Output the [X, Y] coordinate of the center of the cell containing the given text.  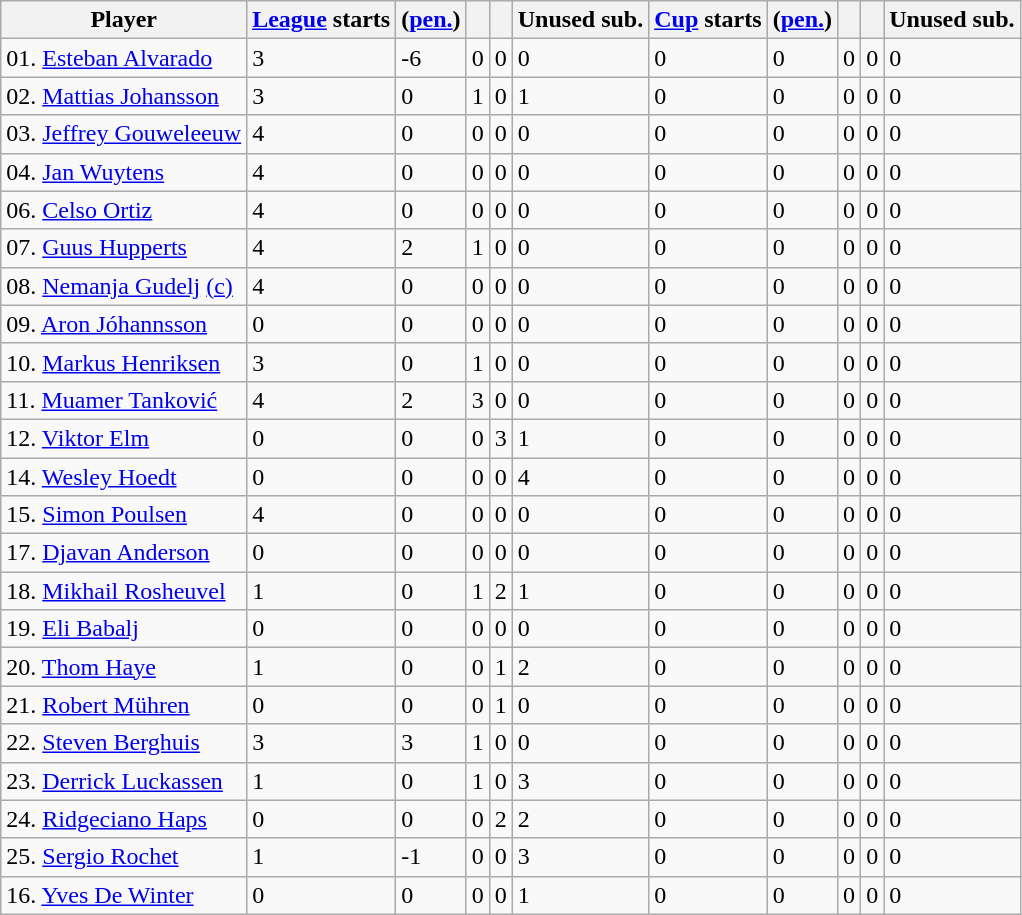
06. Celso Ortiz [124, 210]
25. Sergio Rochet [124, 857]
21. Robert Mühren [124, 705]
-1 [431, 857]
01. Esteban Alvarado [124, 58]
15. Simon Poulsen [124, 515]
Cup starts [708, 20]
10. Markus Henriksen [124, 362]
14. Wesley Hoedt [124, 477]
16. Yves De Winter [124, 895]
23. Derrick Luckassen [124, 781]
17. Djavan Anderson [124, 553]
18. Mikhail Rosheuvel [124, 591]
19. Eli Babalj [124, 629]
11. Muamer Tanković [124, 400]
04. Jan Wuytens [124, 172]
07. Guus Hupperts [124, 248]
-6 [431, 58]
League starts [322, 20]
20. Thom Haye [124, 667]
08. Nemanja Gudelj (c) [124, 286]
03. Jeffrey Gouweleeuw [124, 134]
09. Aron Jóhannsson [124, 324]
12. Viktor Elm [124, 438]
24. Ridgeciano Haps [124, 819]
02. Mattias Johansson [124, 96]
22. Steven Berghuis [124, 743]
Player [124, 20]
